Identify which cell holds the provided text, then report its (x, y) central coordinate. 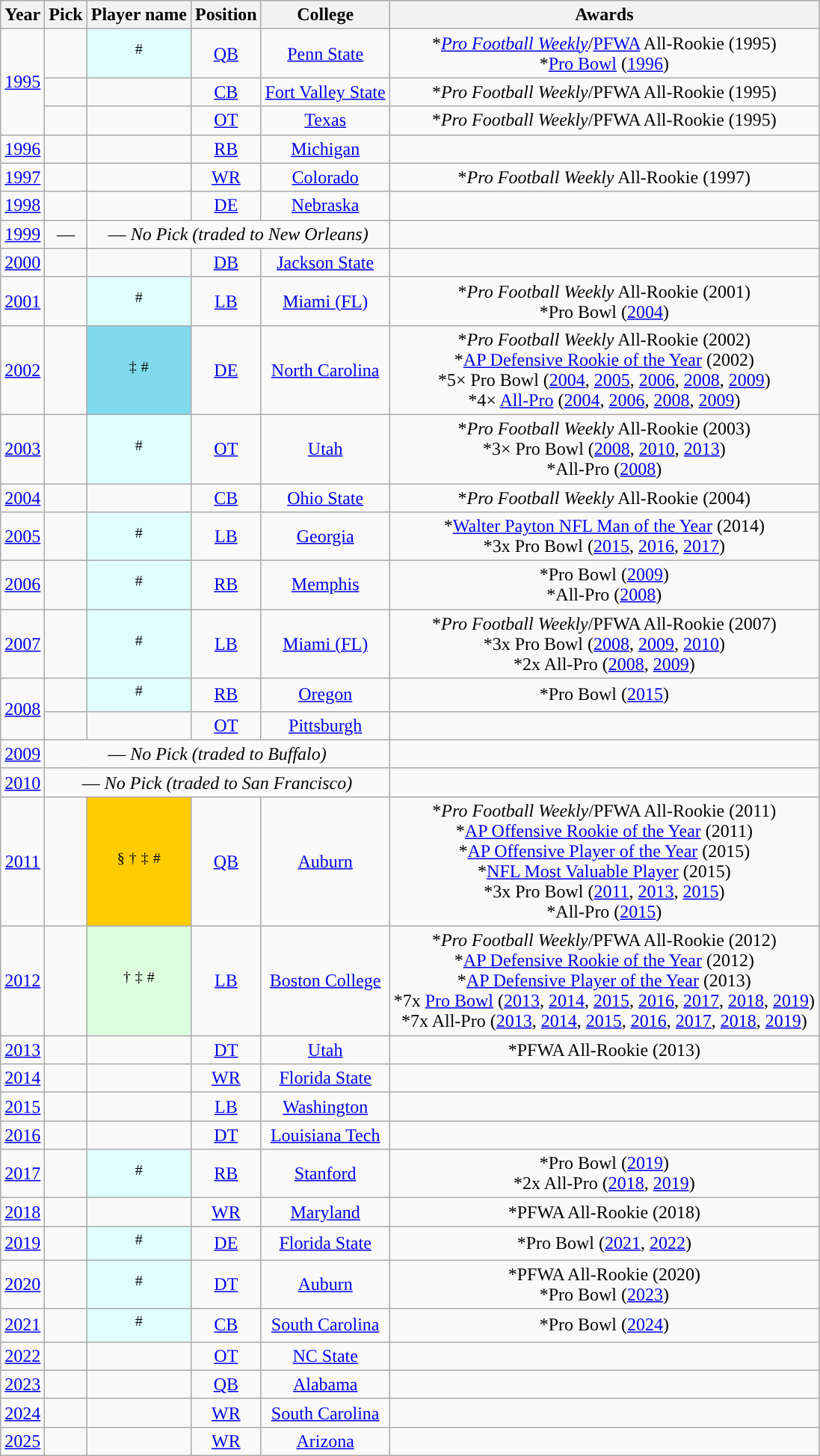
‡ # (139, 369)
College (325, 15)
2005 (22, 537)
Maryland (325, 1212)
2007 (22, 644)
*Pro Bowl (2021, 2022) (604, 1243)
2020 (22, 1285)
Arizona (325, 1441)
*Pro Bowl (2009)*All-Pro (2008) (604, 585)
2021 (22, 1325)
*Pro Bowl (2024) (604, 1325)
2009 (22, 754)
2011 (22, 861)
2024 (22, 1413)
Colorado (325, 177)
Georgia (325, 537)
2022 (22, 1356)
Pick (66, 15)
*Pro Football Weekly All-Rookie (2001)*Pro Bowl (2004) (604, 301)
Alabama (325, 1384)
Nebraska (325, 206)
2015 (22, 1107)
— No Pick (traded to San Francisco) (217, 782)
*Walter Payton NFL Man of the Year (2014)*3x Pro Bowl (2015, 2016, 2017) (604, 537)
Player name (139, 15)
1996 (22, 149)
Awards (604, 15)
*PFWA All-Rookie (2013) (604, 1050)
*Pro Bowl (2015) (604, 695)
1998 (22, 206)
2012 (22, 981)
2001 (22, 301)
2003 (22, 449)
2004 (22, 497)
*Pro Football Weekly All-Rookie (2004) (604, 497)
Ohio State (325, 497)
— No Pick (traded to Buffalo) (217, 754)
*Pro Football Weekly All-Rookie (2003)*3× Pro Bowl (2008, 2010, 2013)*All-Pro (2008) (604, 449)
2016 (22, 1135)
Penn State (325, 54)
2006 (22, 585)
*Pro Football Weekly All-Rookie (1997) (604, 177)
2019 (22, 1243)
Position (226, 15)
1999 (22, 234)
Oregon (325, 695)
North Carolina (325, 369)
Michigan (325, 149)
*Pro Football Weekly/PFWA All-Rookie (2007)*3x Pro Bowl (2008, 2009, 2010)*2x All-Pro (2008, 2009) (604, 644)
2018 (22, 1212)
— No Pick (traded to New Orleans) (238, 234)
Louisiana Tech (325, 1135)
Texas (325, 120)
Memphis (325, 585)
*Pro Football Weekly/PFWA All-Rookie (1995)*Pro Bowl (1996) (604, 54)
Year (22, 15)
NC State (325, 1356)
2017 (22, 1174)
*Pro Bowl (2019)*2x All-Pro (2018, 2019) (604, 1174)
*PFWA All-Rookie (2018) (604, 1212)
Fort Valley State (325, 92)
2010 (22, 782)
2025 (22, 1441)
Boston College (325, 981)
Jackson State (325, 262)
† ‡ # (139, 981)
2014 (22, 1078)
1997 (22, 177)
2008 (22, 709)
2002 (22, 369)
§ † ‡ # (139, 861)
1995 (22, 82)
Washington (325, 1107)
DB (226, 262)
— (66, 234)
2023 (22, 1384)
Pittsburgh (325, 725)
2000 (22, 262)
*PFWA All-Rookie (2020)*Pro Bowl (2023) (604, 1285)
2013 (22, 1050)
Stanford (325, 1174)
